Return the [x, y] coordinate for the center point of the cell that contains the specified text.  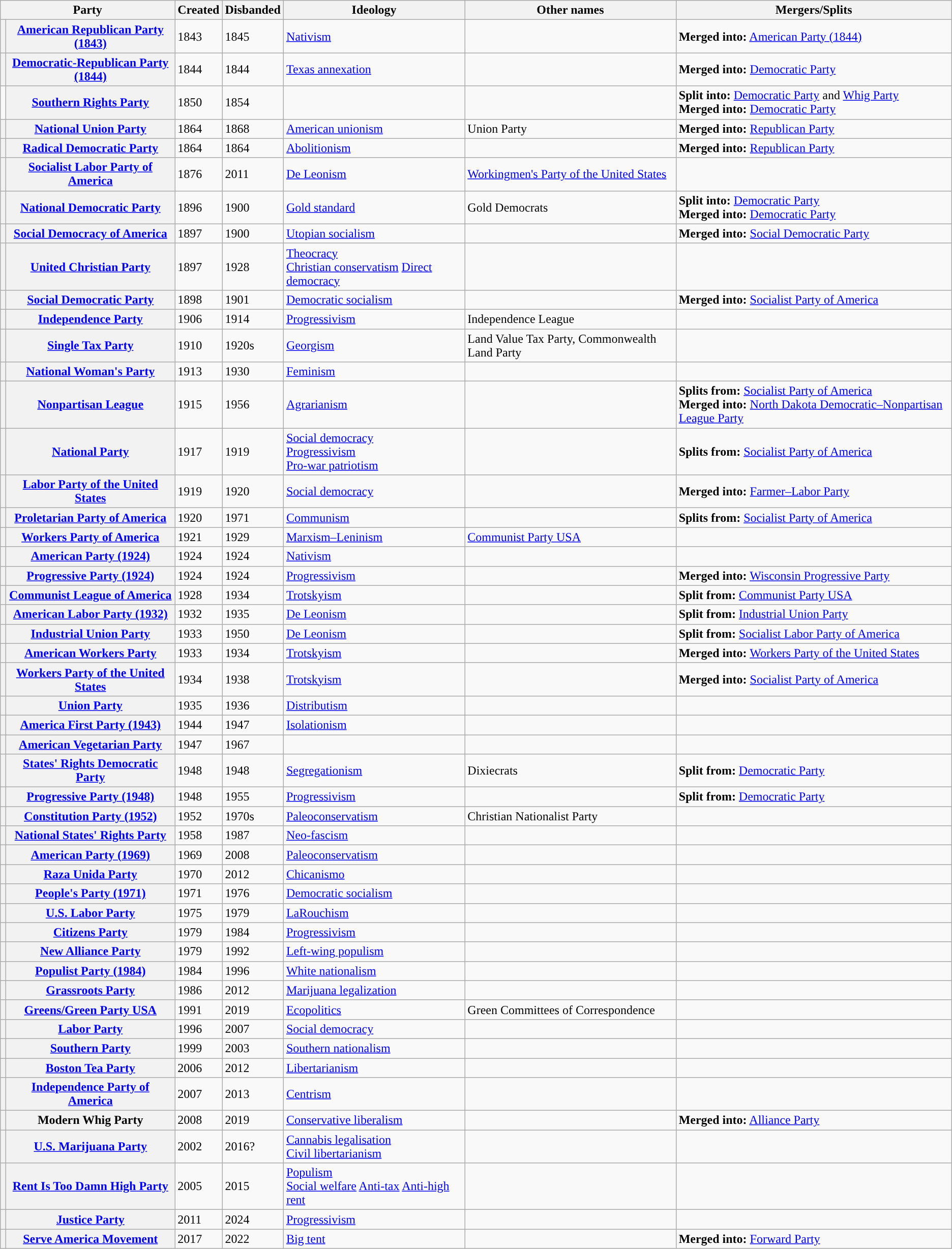
Land Value Tax Party, Commonwealth Land Party [571, 345]
Created [198, 10]
Split into: Democratic PartyMerged into: Democratic Party [814, 207]
2022 [253, 1239]
Conservative liberalism [374, 1120]
American Republican Party (1843) [91, 37]
Southern Rights Party [91, 103]
Southern Party [91, 1048]
Party [87, 10]
PopulismSocial welfare Anti-tax Anti-high rent [374, 1186]
Progressive Party (1948) [91, 797]
Southern nationalism [374, 1048]
1975 [198, 913]
American Workers Party [91, 653]
1868 [253, 129]
Christian Nationalist Party [571, 816]
Socialist Labor Party of America [91, 174]
1914 [253, 319]
1898 [198, 300]
1958 [198, 836]
Proletarian Party of America [91, 518]
Constitution Party (1952) [91, 816]
Merged into: Social Democratic Party [814, 233]
Gold standard [374, 207]
Split from: Industrial Union Party [814, 614]
1944 [198, 725]
1896 [198, 207]
Merged into: Alliance Party [814, 1120]
1913 [198, 372]
Merged into: Wisconsin Progressive Party [814, 576]
Social Democracy of America [91, 233]
Communism [374, 518]
Grassroots Party [91, 990]
Split from: Socialist Labor Party of America [814, 634]
1970 [198, 874]
Citizens Party [91, 932]
1987 [253, 836]
Serve America Movement [91, 1239]
2024 [253, 1220]
2005 [198, 1186]
Ecopolitics [374, 1009]
Merged into: Farmer–Labor Party [814, 491]
Workingmen's Party of the United States [571, 174]
National Woman's Party [91, 372]
Texas annexation [374, 69]
1876 [198, 174]
National Party [91, 452]
Neo-fascism [374, 836]
1845 [253, 37]
Marijuana legalization [374, 990]
Industrial Union Party [91, 634]
Feminism [374, 372]
Independence Party [91, 319]
Merged into: Democratic Party [814, 69]
Communist League of America [91, 595]
1992 [253, 951]
1932 [198, 614]
Workers Party of America [91, 537]
Split into: Democratic Party and Whig PartyMerged into: Democratic Party [814, 103]
National States' Rights Party [91, 836]
Agrarianism [374, 405]
Democratic-Republican Party (1844) [91, 69]
Rent Is Too Damn High Party [91, 1186]
Single Tax Party [91, 345]
1910 [198, 345]
White nationalism [374, 971]
Greens/Green Party USA [91, 1009]
New Alliance Party [91, 951]
Radical Democratic Party [91, 148]
Ideology [374, 10]
Isolationism [374, 725]
Labor Party [91, 1029]
Merged into: American Party (1844) [814, 37]
2017 [198, 1239]
Communist Party USA [571, 537]
Workers Party of the United States [91, 679]
Split from: Communist Party USA [814, 595]
1950 [253, 634]
Modern Whig Party [91, 1120]
Gold Democrats [571, 207]
U.S. Marijuana Party [91, 1146]
2013 [253, 1094]
Merged into: Forward Party [814, 1239]
Independence Party of America [91, 1094]
1929 [253, 537]
States' Rights Democratic Party [91, 771]
Social democracyProgressivismPro-war patriotism [374, 452]
1843 [198, 37]
1930 [253, 372]
People's Party (1971) [91, 894]
1850 [198, 103]
1921 [198, 537]
1854 [253, 103]
1986 [198, 990]
Marxism–Leninism [374, 537]
1906 [198, 319]
1970s [253, 816]
1938 [253, 679]
1917 [198, 452]
Raza Unida Party [91, 874]
National Union Party [91, 129]
Social Democratic Party [91, 300]
Nonpartisan League [91, 405]
TheocracyChristian conservatism Direct democracy [374, 266]
Justice Party [91, 1220]
American Party (1969) [91, 855]
1952 [198, 816]
United Christian Party [91, 266]
2006 [198, 1067]
American unionism [374, 129]
U.S. Labor Party [91, 913]
Boston Tea Party [91, 1067]
American Party (1924) [91, 556]
2002 [198, 1146]
Chicanismo [374, 874]
Other names [571, 10]
1936 [253, 705]
1956 [253, 405]
Populist Party (1984) [91, 971]
Merged into: Workers Party of the United States [814, 653]
National Democratic Party [91, 207]
1976 [253, 894]
Left-wing populism [374, 951]
Centrism [374, 1094]
Big tent [374, 1239]
Green Committees of Correspondence [571, 1009]
Labor Party of the United States [91, 491]
2015 [253, 1186]
Utopian socialism [374, 233]
2016? [253, 1146]
Libertarianism [374, 1067]
1967 [253, 744]
America First Party (1943) [91, 725]
1991 [198, 1009]
LaRouchism [374, 913]
Disbanded [253, 10]
American Labor Party (1932) [91, 614]
Independence League [571, 319]
1955 [253, 797]
1920s [253, 345]
Dixiecrats [571, 771]
Progressive Party (1924) [91, 576]
Cannabis legalisationCivil libertarianism [374, 1146]
Segregationism [374, 771]
1915 [198, 405]
2003 [253, 1048]
1901 [253, 300]
1969 [198, 855]
Distributism [374, 705]
Abolitionism [374, 148]
1999 [198, 1048]
Splits from: Socialist Party of AmericaMerged into: North Dakota Democratic–Nonpartisan League Party [814, 405]
American Vegetarian Party [91, 744]
Georgism [374, 345]
Mergers/Splits [814, 10]
